Extract the [x, y] coordinate from the center of the cell holding the provided text.  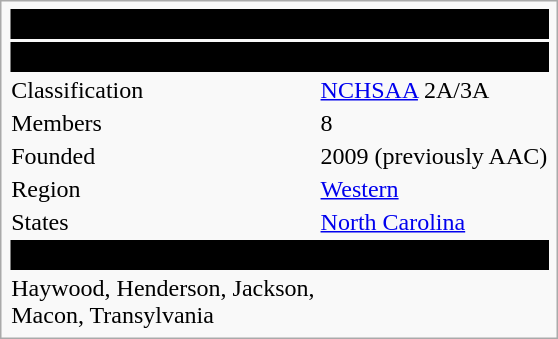
Region [163, 189]
Classification [163, 90]
Members [163, 123]
Western [434, 189]
North Carolina [434, 222]
Counties [280, 255]
Haywood, Henderson, Jackson,Macon, Transylvania [163, 302]
Founded [163, 156]
NCHSAA 2A/3A [434, 90]
Western North Carolina Athletic Conference [280, 24]
Data [280, 57]
States [163, 222]
2009 (previously AAC) [434, 156]
8 [434, 123]
